Locate the cell with the specified text and output its [X, Y] center coordinate. 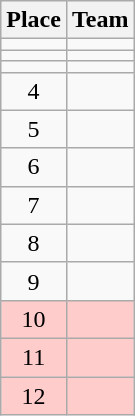
12 [34, 395]
4 [34, 91]
8 [34, 243]
7 [34, 205]
5 [34, 129]
6 [34, 167]
10 [34, 319]
Place [34, 20]
Team [100, 20]
11 [34, 357]
9 [34, 281]
